Extract the (X, Y) coordinate from the center of the cell holding the provided text.  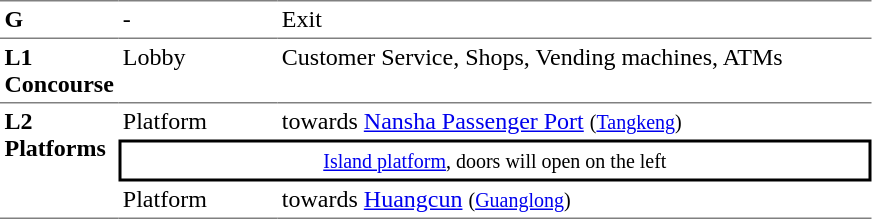
Lobby (198, 71)
G (59, 19)
Customer Service, Shops, Vending machines, ATMs (574, 71)
Exit (574, 19)
Island platform, doors will open on the left (494, 161)
towards Nansha Passenger Port (Tangkeng) (574, 122)
L1Concourse (59, 71)
- (198, 19)
Platform (198, 122)
